Identify which cell holds the provided text, then report its (x, y) central coordinate. 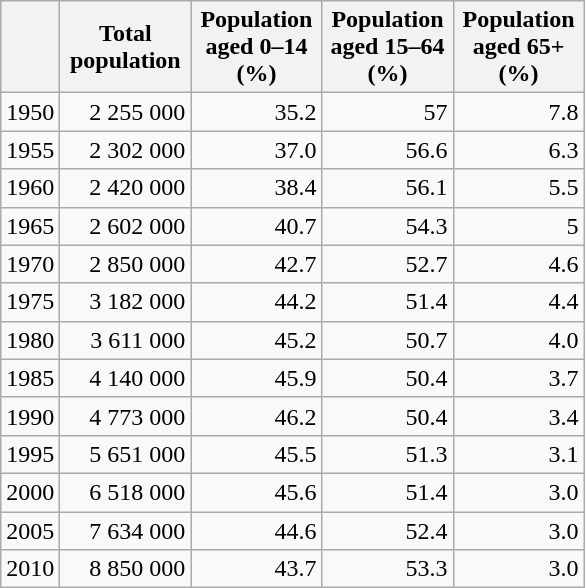
46.2 (256, 416)
50.7 (388, 340)
40.7 (256, 226)
7 634 000 (126, 531)
2 255 000 (126, 112)
1960 (30, 188)
57 (388, 112)
56.6 (388, 150)
4 140 000 (126, 378)
1990 (30, 416)
4 773 000 (126, 416)
45.2 (256, 340)
4.6 (518, 264)
45.9 (256, 378)
3 611 000 (126, 340)
Population aged 15–64 (%) (388, 47)
42.7 (256, 264)
51.3 (388, 454)
2 302 000 (126, 150)
5 (518, 226)
6.3 (518, 150)
2 420 000 (126, 188)
5.5 (518, 188)
44.2 (256, 302)
4.4 (518, 302)
44.6 (256, 531)
2005 (30, 531)
1985 (30, 378)
56.1 (388, 188)
1965 (30, 226)
1955 (30, 150)
1950 (30, 112)
52.4 (388, 531)
6 518 000 (126, 492)
2 850 000 (126, 264)
1970 (30, 264)
3.1 (518, 454)
54.3 (388, 226)
4.0 (518, 340)
8 850 000 (126, 569)
3.7 (518, 378)
7.8 (518, 112)
53.3 (388, 569)
52.7 (388, 264)
5 651 000 (126, 454)
45.6 (256, 492)
Population aged 65+ (%) (518, 47)
1980 (30, 340)
1995 (30, 454)
45.5 (256, 454)
3.4 (518, 416)
Total population (126, 47)
38.4 (256, 188)
2000 (30, 492)
3 182 000 (126, 302)
35.2 (256, 112)
Population aged 0–14 (%) (256, 47)
37.0 (256, 150)
43.7 (256, 569)
1975 (30, 302)
2010 (30, 569)
2 602 000 (126, 226)
